Extract the (x, y) coordinate from the center of the cell holding the provided text.  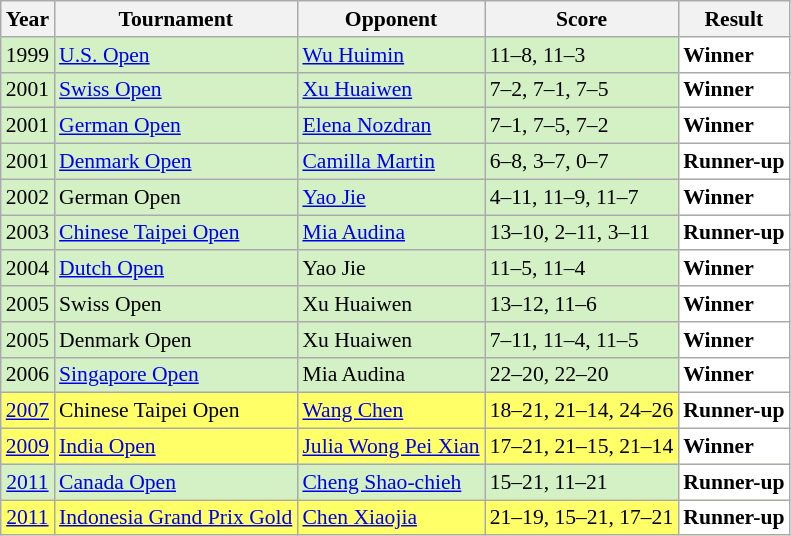
2009 (28, 447)
7–2, 7–1, 7–5 (582, 90)
Chen Xiaojia (390, 518)
13–10, 2–11, 3–11 (582, 233)
Elena Nozdran (390, 126)
India Open (176, 447)
Wu Huimin (390, 55)
Singapore Open (176, 375)
6–8, 3–7, 0–7 (582, 162)
2003 (28, 233)
18–21, 21–14, 24–26 (582, 411)
7–11, 11–4, 11–5 (582, 340)
Tournament (176, 19)
Camilla Martin (390, 162)
2007 (28, 411)
Indonesia Grand Prix Gold (176, 518)
7–1, 7–5, 7–2 (582, 126)
2006 (28, 375)
Dutch Open (176, 269)
13–12, 11–6 (582, 304)
15–21, 11–21 (582, 482)
Wang Chen (390, 411)
Canada Open (176, 482)
1999 (28, 55)
Year (28, 19)
11–8, 11–3 (582, 55)
U.S. Open (176, 55)
2002 (28, 197)
4–11, 11–9, 11–7 (582, 197)
22–20, 22–20 (582, 375)
Opponent (390, 19)
Result (734, 19)
Cheng Shao-chieh (390, 482)
21–19, 15–21, 17–21 (582, 518)
Score (582, 19)
2004 (28, 269)
17–21, 21–15, 21–14 (582, 447)
11–5, 11–4 (582, 269)
Julia Wong Pei Xian (390, 447)
